Determine the (X, Y) coordinate at the center of the cell enclosing the given text.  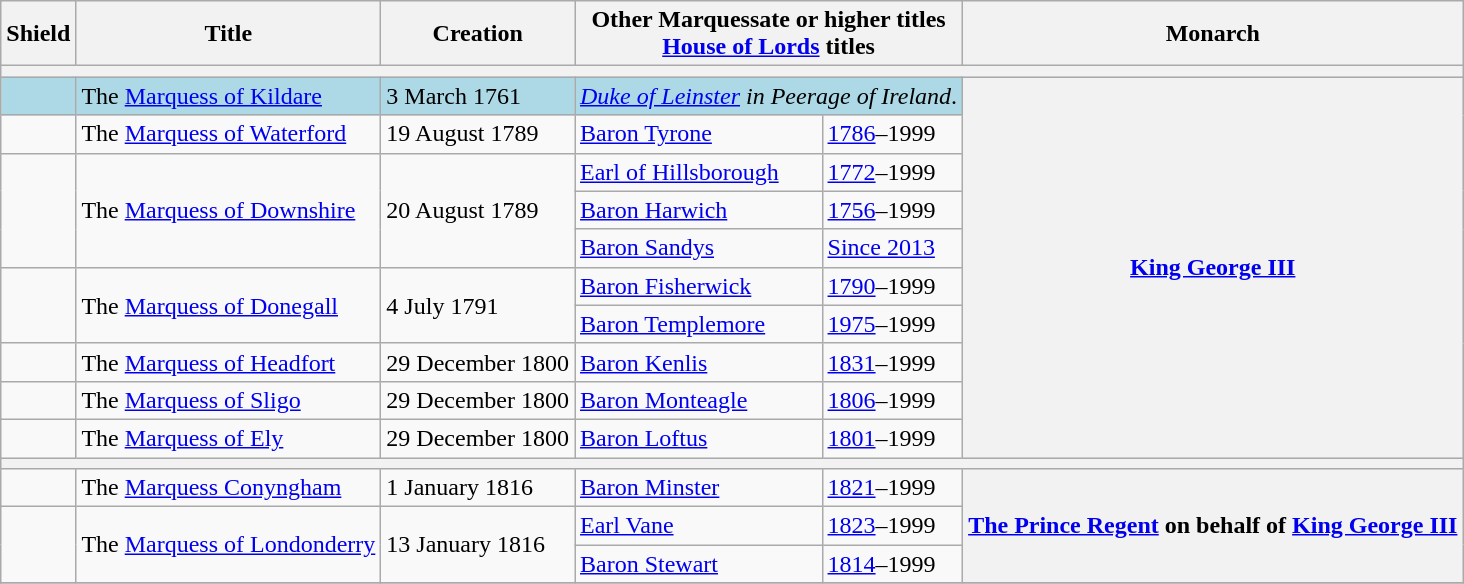
1821–1999 (892, 488)
19 August 1789 (478, 134)
Baron Templemore (698, 324)
1786–1999 (892, 134)
The Marquess of Sligo (228, 400)
The Marquess Conyngham (228, 488)
Baron Kenlis (698, 362)
The Marquess of Waterford (228, 134)
1772–1999 (892, 172)
Creation (478, 34)
Baron Minster (698, 488)
1806–1999 (892, 400)
1790–1999 (892, 286)
Earl of Hillsborough (698, 172)
The Marquess of Kildare (228, 96)
Baron Tyrone (698, 134)
Duke of Leinster in Peerage of Ireland. (768, 96)
Other Marquessate or higher titlesHouse of Lords titles (768, 34)
The Marquess of Londonderry (228, 545)
20 August 1789 (478, 210)
3 March 1761 (478, 96)
Baron Fisherwick (698, 286)
Title (228, 34)
The Marquess of Headfort (228, 362)
13 January 1816 (478, 545)
Baron Loftus (698, 438)
Monarch (1213, 34)
Shield (38, 34)
Since 2013 (892, 248)
The Prince Regent on behalf of King George III (1213, 526)
The Marquess of Donegall (228, 305)
1801–1999 (892, 438)
King George III (1213, 268)
1 January 1816 (478, 488)
Earl Vane (698, 526)
Baron Sandys (698, 248)
The Marquess of Ely (228, 438)
Baron Monteagle (698, 400)
Baron Stewart (698, 564)
4 July 1791 (478, 305)
1975–1999 (892, 324)
1814–1999 (892, 564)
1756–1999 (892, 210)
1831–1999 (892, 362)
The Marquess of Downshire (228, 210)
1823–1999 (892, 526)
Baron Harwich (698, 210)
